Find where the given text appears and provide that cell's center as [x, y] coordinate. 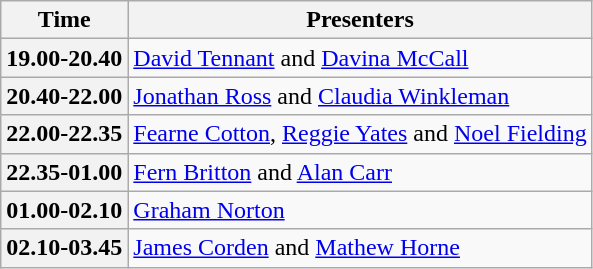
22.00-22.35 [64, 134]
James Corden and Mathew Horne [360, 248]
02.10-03.45 [64, 248]
19.00-20.40 [64, 58]
Presenters [360, 20]
Graham Norton [360, 210]
Time [64, 20]
Jonathan Ross and Claudia Winkleman [360, 96]
20.40-22.00 [64, 96]
David Tennant and Davina McCall [360, 58]
01.00-02.10 [64, 210]
22.35-01.00 [64, 172]
Fearne Cotton, Reggie Yates and Noel Fielding [360, 134]
Fern Britton and Alan Carr [360, 172]
